Return [x, y] of the center of cell containing provided text 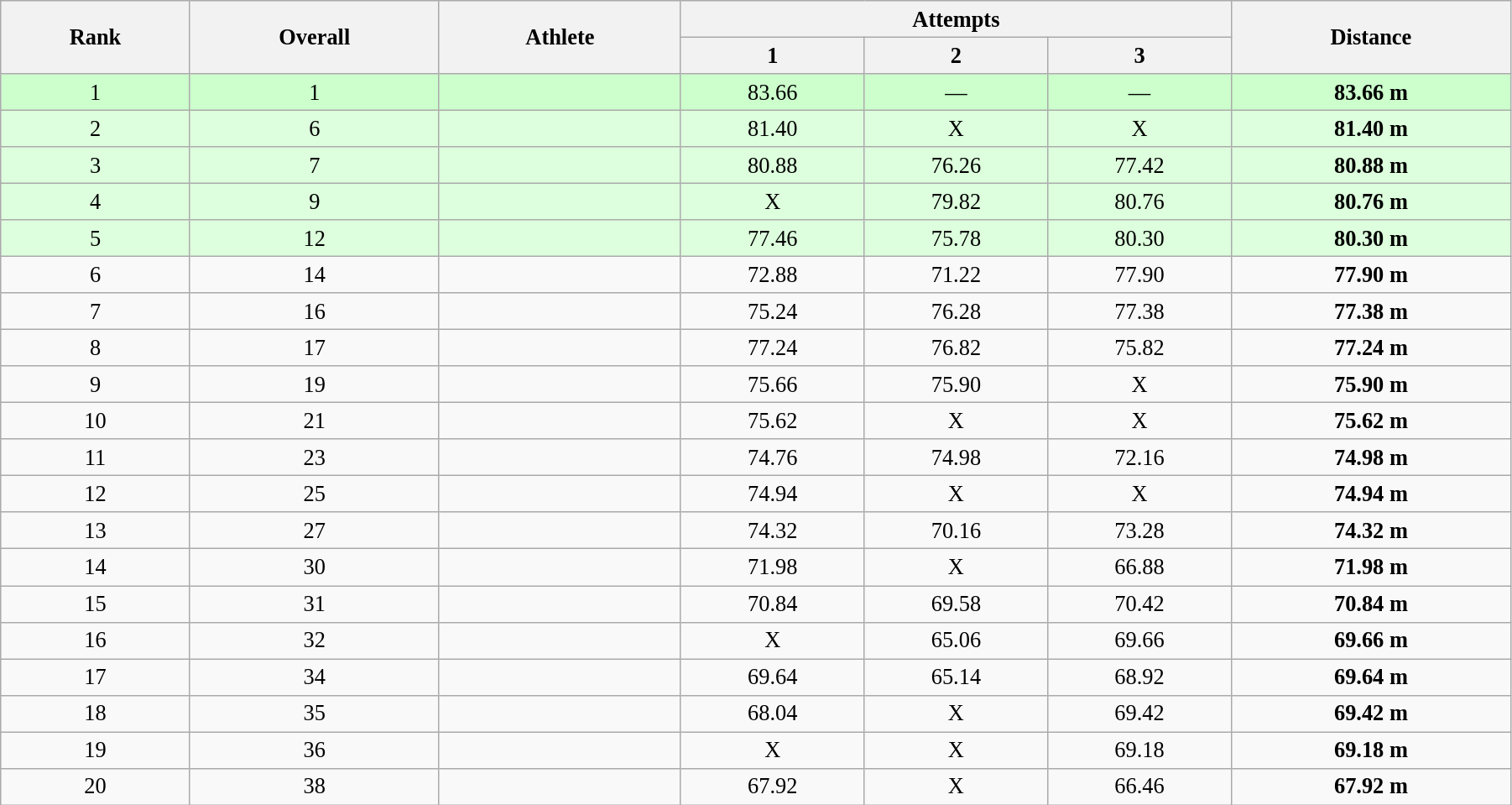
77.42 [1139, 165]
38 [314, 787]
71.98 m [1371, 567]
80.88 m [1371, 165]
74.32 m [1371, 531]
32 [314, 640]
23 [314, 457]
75.62 [772, 421]
31 [314, 604]
81.40 [772, 128]
15 [96, 604]
74.32 [772, 531]
76.28 [957, 311]
77.24 [772, 348]
35 [314, 714]
67.92 [772, 787]
77.90 [1139, 274]
75.82 [1139, 348]
80.76 m [1371, 201]
70.84 m [1371, 604]
18 [96, 714]
65.14 [957, 677]
69.58 [957, 604]
69.66 [1139, 640]
77.38 m [1371, 311]
67.92 m [1371, 787]
66.46 [1139, 787]
68.92 [1139, 677]
75.66 [772, 384]
74.94 [772, 494]
66.88 [1139, 567]
71.22 [957, 274]
76.82 [957, 348]
69.66 m [1371, 640]
69.18 [1139, 750]
75.90 m [1371, 384]
68.04 [772, 714]
76.26 [957, 165]
83.66 [772, 91]
77.90 m [1371, 274]
77.38 [1139, 311]
36 [314, 750]
70.16 [957, 531]
69.64 m [1371, 677]
30 [314, 567]
70.42 [1139, 604]
Overall [314, 37]
65.06 [957, 640]
80.30 m [1371, 238]
27 [314, 531]
34 [314, 677]
80.30 [1139, 238]
77.24 m [1371, 348]
21 [314, 421]
69.42 [1139, 714]
69.64 [772, 677]
73.28 [1139, 531]
75.24 [772, 311]
Rank [96, 37]
25 [314, 494]
69.18 m [1371, 750]
4 [96, 201]
83.66 m [1371, 91]
80.76 [1139, 201]
5 [96, 238]
8 [96, 348]
74.94 m [1371, 494]
77.46 [772, 238]
Distance [1371, 37]
74.98 m [1371, 457]
75.62 m [1371, 421]
81.40 m [1371, 128]
70.84 [772, 604]
80.88 [772, 165]
72.88 [772, 274]
Attempts [956, 18]
74.76 [772, 457]
75.78 [957, 238]
20 [96, 787]
74.98 [957, 457]
10 [96, 421]
Athlete [560, 37]
71.98 [772, 567]
69.42 m [1371, 714]
13 [96, 531]
11 [96, 457]
79.82 [957, 201]
75.90 [957, 384]
72.16 [1139, 457]
